Extract the (x, y) coordinate from the center of the cell holding the provided text.  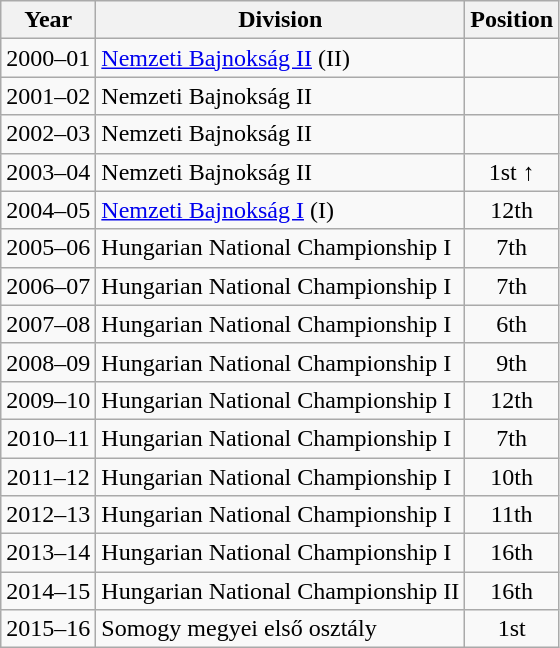
11th (512, 515)
2006–07 (48, 286)
2013–14 (48, 553)
Position (512, 20)
Nemzeti Bajnokság II (II) (280, 58)
2008–09 (48, 362)
Division (280, 20)
Somogy megyei első osztály (280, 629)
2003–04 (48, 172)
2005–06 (48, 248)
2007–08 (48, 324)
Hungarian National Championship II (280, 591)
2015–16 (48, 629)
6th (512, 324)
2002–03 (48, 134)
1st ↑ (512, 172)
2010–11 (48, 438)
1st (512, 629)
Year (48, 20)
2004–05 (48, 210)
2000–01 (48, 58)
2011–12 (48, 477)
2001–02 (48, 96)
9th (512, 362)
10th (512, 477)
Nemzeti Bajnokság I (I) (280, 210)
2009–10 (48, 400)
2014–15 (48, 591)
2012–13 (48, 515)
